Provide the [X, Y] coordinate of the cell's center where the given text is located.  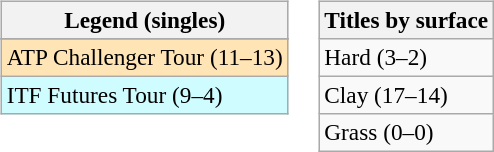
Hard (3–2) [406, 57]
Grass (0–0) [406, 133]
Titles by surface [406, 20]
ITF Futures Tour (9–4) [144, 95]
ATP Challenger Tour (11–13) [144, 57]
Clay (17–14) [406, 95]
Legend (singles) [144, 20]
